From the cell containing the given text, extract its center point as [x, y] coordinate. 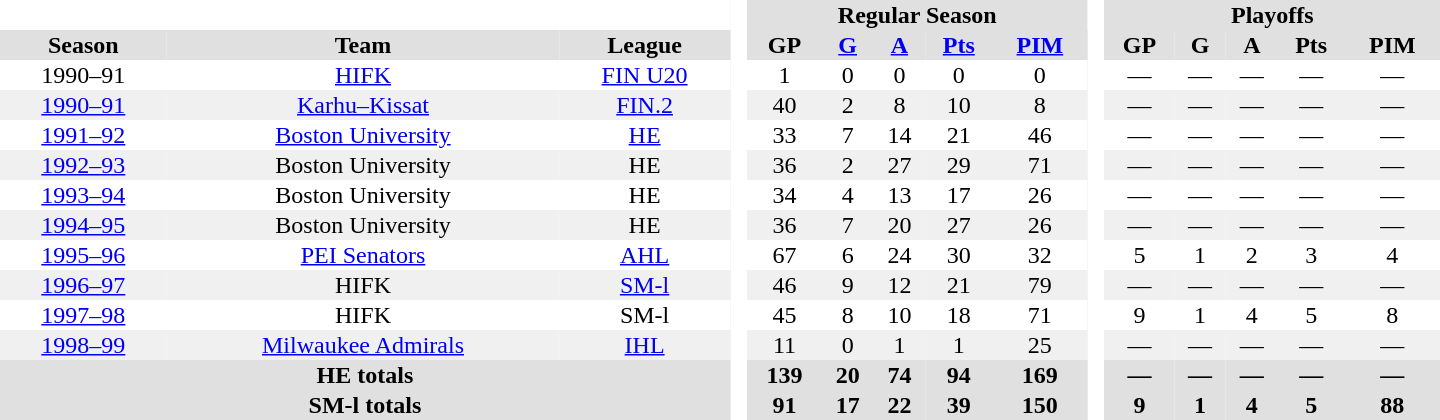
29 [958, 165]
Milwaukee Admirals [364, 345]
Season [84, 45]
150 [1040, 405]
IHL [644, 345]
AHL [644, 255]
14 [900, 135]
25 [1040, 345]
PEI Senators [364, 255]
45 [784, 315]
1991–92 [84, 135]
1995–96 [84, 255]
1993–94 [84, 195]
League [644, 45]
39 [958, 405]
Karhu–Kissat [364, 105]
Playoffs [1272, 15]
88 [1392, 405]
12 [900, 285]
3 [1312, 255]
40 [784, 105]
67 [784, 255]
11 [784, 345]
FIN.2 [644, 105]
33 [784, 135]
169 [1040, 375]
Regular Season [917, 15]
30 [958, 255]
79 [1040, 285]
HE totals [365, 375]
FIN U20 [644, 75]
34 [784, 195]
Team [364, 45]
6 [848, 255]
13 [900, 195]
94 [958, 375]
1994–95 [84, 225]
1998–99 [84, 345]
SM-l totals [365, 405]
1996–97 [84, 285]
24 [900, 255]
22 [900, 405]
1992–93 [84, 165]
32 [1040, 255]
139 [784, 375]
18 [958, 315]
1997–98 [84, 315]
74 [900, 375]
91 [784, 405]
